Identify which cell holds the provided text, then report its (x, y) central coordinate. 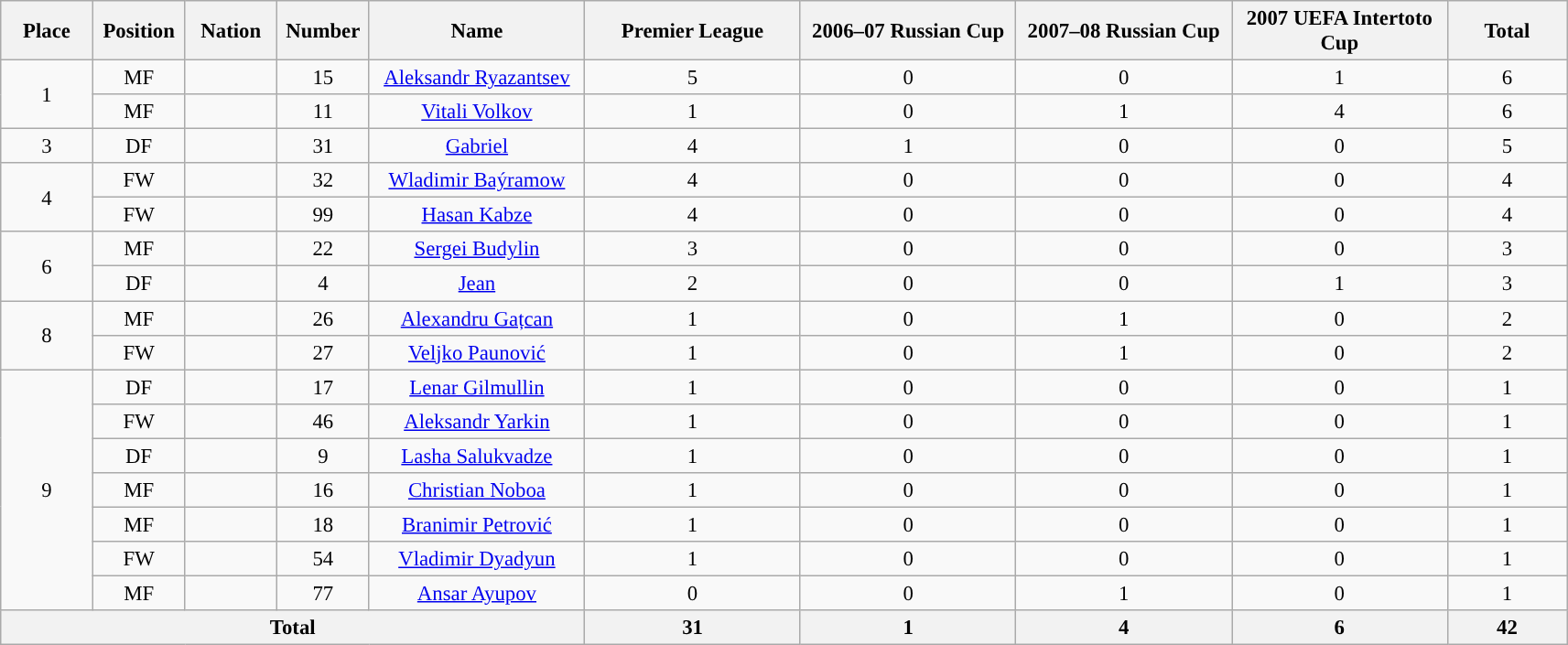
Premier League (693, 31)
15 (324, 78)
2007–08 Russian Cup (1124, 31)
Aleksandr Yarkin (477, 421)
46 (324, 421)
Vitali Volkov (477, 112)
18 (324, 524)
26 (324, 318)
8 (48, 335)
Veljko Paunović (477, 352)
Nation (231, 31)
16 (324, 490)
Number (324, 31)
17 (324, 387)
77 (324, 593)
Gabriel (477, 146)
Jean (477, 284)
2007 UEFA Intertoto Cup (1340, 31)
Hasan Kabze (477, 215)
Alexandru Gațcan (477, 318)
Aleksandr Ryazantsev (477, 78)
Place (48, 31)
32 (324, 180)
Position (139, 31)
2006–07 Russian Cup (908, 31)
Christian Noboa (477, 490)
Sergei Budylin (477, 250)
27 (324, 352)
42 (1507, 628)
Ansar Ayupov (477, 593)
Name (477, 31)
Branimir Petrović (477, 524)
54 (324, 559)
Lenar Gilmullin (477, 387)
11 (324, 112)
Lasha Salukvadze (477, 456)
99 (324, 215)
22 (324, 250)
Wladimir Baýramow (477, 180)
Vladimir Dyadyun (477, 559)
